Determine the [X, Y] coordinate at the center of the cell enclosing the given text.  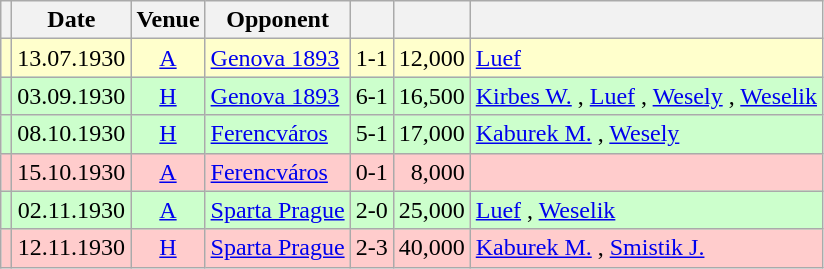
08.10.1930 [72, 134]
Venue [168, 20]
17,000 [432, 134]
25,000 [432, 210]
Luef [646, 58]
0-1 [372, 172]
16,500 [432, 96]
03.09.1930 [72, 96]
6-1 [372, 96]
2-0 [372, 210]
Kaburek M. , Wesely [646, 134]
8,000 [432, 172]
Kirbes W. , Luef , Wesely , Weselik [646, 96]
5-1 [372, 134]
1-1 [372, 58]
Kaburek M. , Smistik J. [646, 248]
Opponent [278, 20]
12.11.1930 [72, 248]
Date [72, 20]
40,000 [432, 248]
Luef , Weselik [646, 210]
13.07.1930 [72, 58]
12,000 [432, 58]
02.11.1930 [72, 210]
2-3 [372, 248]
15.10.1930 [72, 172]
